Extract the (x, y) coordinate from the center of the cell holding the provided text.  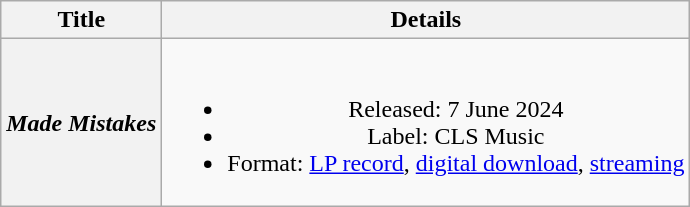
Made Mistakes (82, 122)
Released: 7 June 2024Label: CLS MusicFormat: LP record, digital download, streaming (426, 122)
Details (426, 20)
Title (82, 20)
